Provide the [X, Y] coordinate of the cell's center where the given text is located.  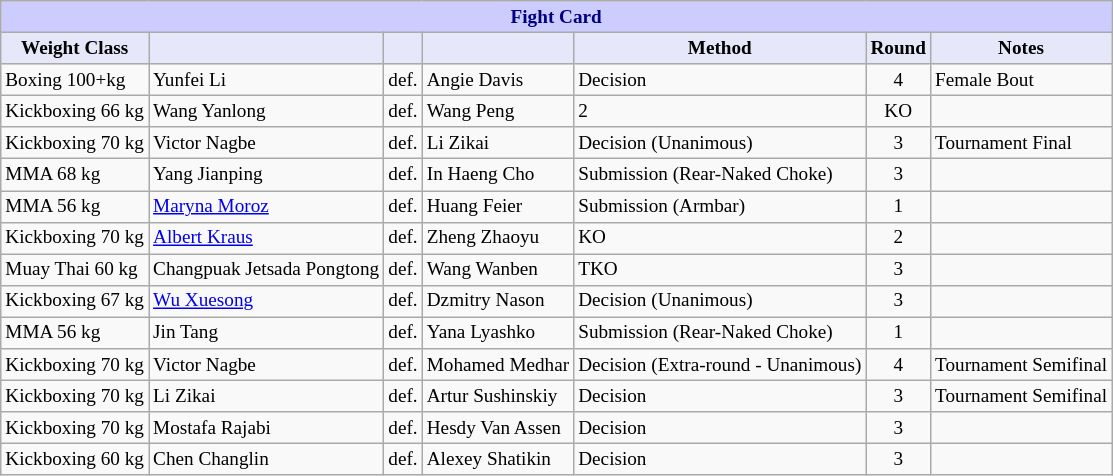
Artur Sushinskiy [498, 396]
Notes [1022, 48]
TKO [720, 270]
Boxing 100+kg [75, 80]
Muay Thai 60 kg [75, 270]
Wang Yanlong [266, 111]
Submission (Armbar) [720, 206]
Albert Kraus [266, 238]
Yana Lyashko [498, 333]
Maryna Moroz [266, 206]
Method [720, 48]
Angie Davis [498, 80]
Chen Changlin [266, 460]
Weight Class [75, 48]
Yang Jianping [266, 175]
Alexey Shatikin [498, 460]
Kickboxing 66 kg [75, 111]
Fight Card [556, 17]
Wang Wanben [498, 270]
Round [898, 48]
Decision (Extra-round - Unanimous) [720, 365]
In Haeng Cho [498, 175]
Hesdy Van Assen [498, 428]
Jin Tang [266, 333]
Wang Peng [498, 111]
Huang Feier [498, 206]
Kickboxing 60 kg [75, 460]
Zheng Zhaoyu [498, 238]
Mohamed Medhar [498, 365]
MMA 68 kg [75, 175]
Kickboxing 67 kg [75, 301]
Yunfei Li [266, 80]
Mostafa Rajabi [266, 428]
Dzmitry Nason [498, 301]
Changpuak Jetsada Pongtong [266, 270]
Tournament Final [1022, 143]
Female Bout [1022, 80]
Wu Xuesong [266, 301]
